Determine the (x, y) coordinate at the center of the cell enclosing the given text.  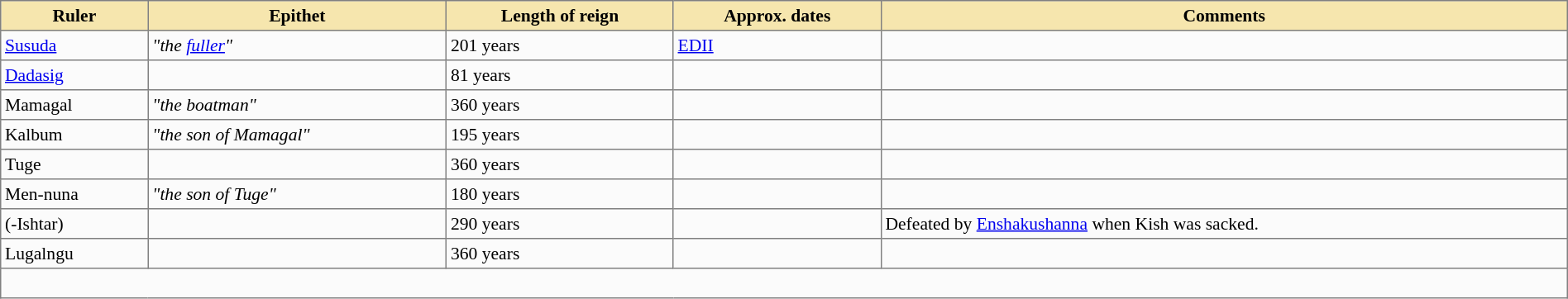
201 years (561, 45)
Lugalngu (74, 254)
Defeated by Enshakushanna when Kish was sacked. (1224, 224)
"the boatman" (298, 105)
290 years (561, 224)
Dadasig (74, 75)
Approx. dates (777, 16)
(-Ishtar) (74, 224)
195 years (561, 135)
Tuge (74, 164)
Epithet (298, 16)
Men-nuna (74, 194)
180 years (561, 194)
"the son of Mamagal" (298, 135)
Mamagal (74, 105)
Kalbum (74, 135)
"the son of Tuge" (298, 194)
EDII (777, 45)
Ruler (74, 16)
"the fuller" (298, 45)
81 years (561, 75)
Susuda (74, 45)
Comments (1224, 16)
Length of reign (561, 16)
